Provide the (X, Y) coordinate of the cell's center where the given text is located.  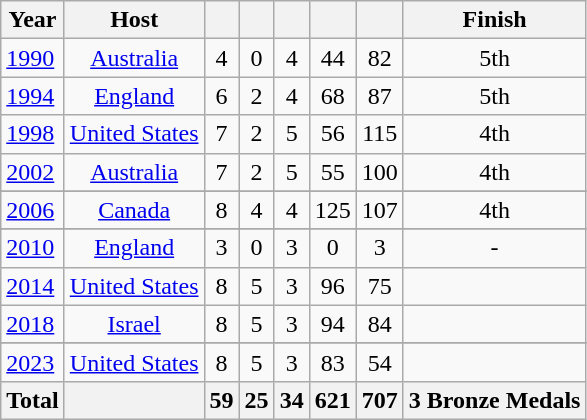
84 (380, 324)
107 (380, 210)
Canada (134, 210)
82 (380, 58)
44 (332, 58)
1998 (33, 134)
2002 (33, 172)
2014 (33, 286)
- (494, 248)
2018 (33, 324)
115 (380, 134)
125 (332, 210)
55 (332, 172)
56 (332, 134)
707 (380, 400)
25 (256, 400)
621 (332, 400)
87 (380, 96)
Total (33, 400)
Year (33, 20)
3 Bronze Medals (494, 400)
94 (332, 324)
96 (332, 286)
Host (134, 20)
6 (222, 96)
Finish (494, 20)
Israel (134, 324)
68 (332, 96)
2010 (33, 248)
2006 (33, 210)
34 (292, 400)
59 (222, 400)
2023 (33, 362)
1990 (33, 58)
75 (380, 286)
83 (332, 362)
54 (380, 362)
100 (380, 172)
1994 (33, 96)
